Determine the [X, Y] coordinate at the center of the cell enclosing the given text.  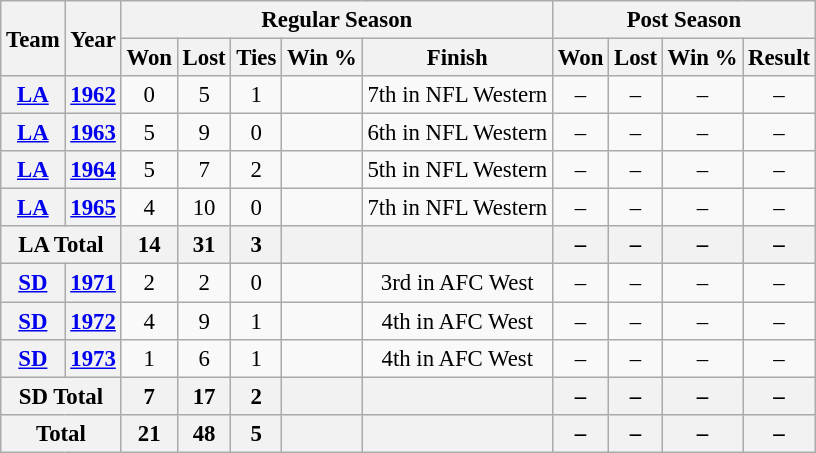
LA Total [61, 245]
1962 [93, 95]
Finish [457, 58]
6th in NFL Western [457, 133]
17 [204, 396]
Year [93, 38]
Team [33, 38]
21 [149, 433]
Total [61, 433]
6 [204, 358]
1971 [93, 283]
Post Season [684, 20]
1972 [93, 321]
1965 [93, 208]
31 [204, 245]
5th in NFL Western [457, 170]
SD Total [61, 396]
Regular Season [336, 20]
Result [780, 58]
10 [204, 208]
1963 [93, 133]
14 [149, 245]
48 [204, 433]
1973 [93, 358]
3rd in AFC West [457, 283]
1964 [93, 170]
Ties [256, 58]
3 [256, 245]
